Search for the cell housing the specified text and yield its (x, y) center coordinate. 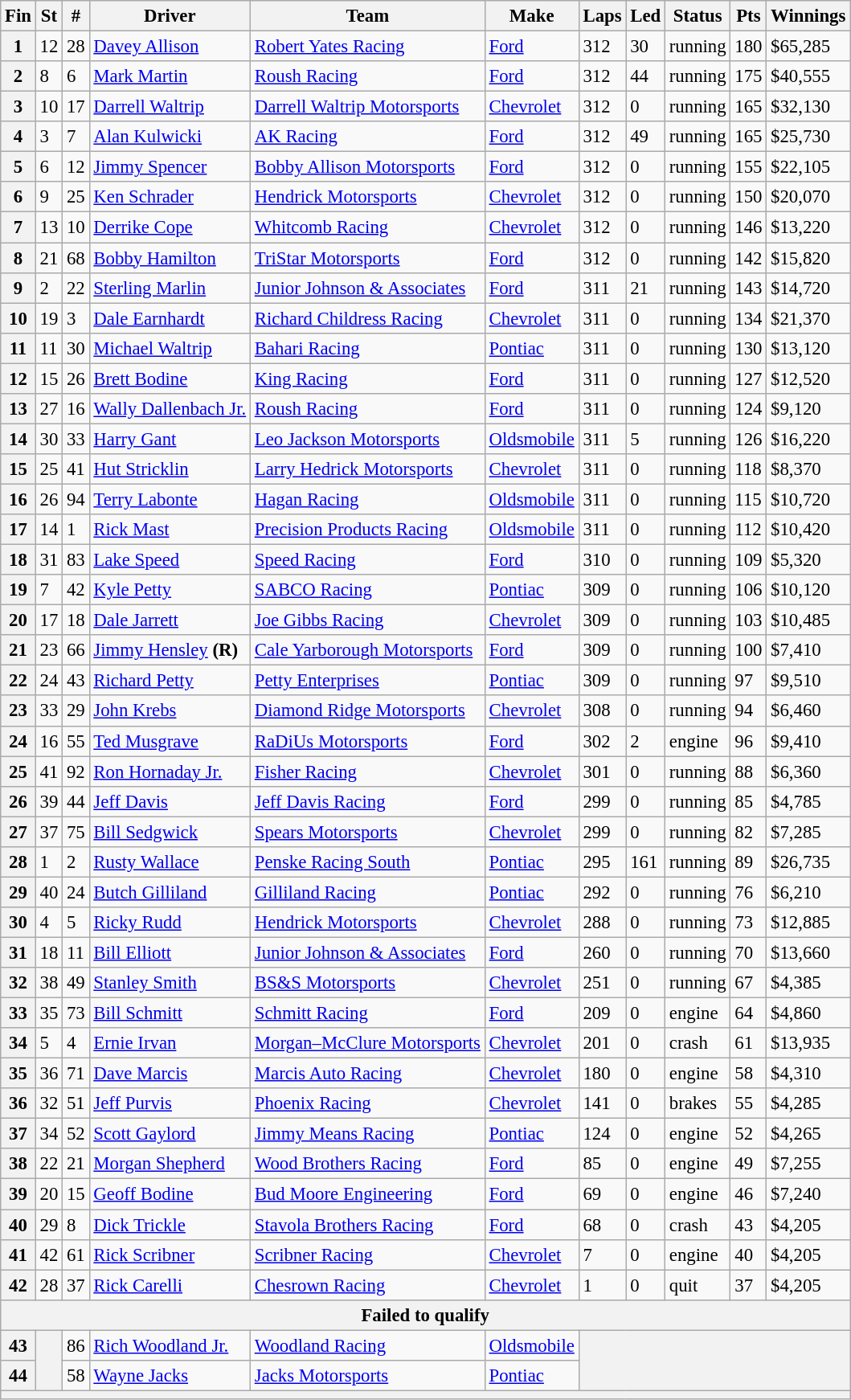
46 (749, 1194)
Bill Schmitt (170, 1013)
$9,120 (808, 409)
$13,660 (808, 952)
Morgan–McClure Motorsports (367, 1043)
89 (749, 862)
288 (603, 923)
Ernie Irvan (170, 1043)
$7,410 (808, 650)
$12,885 (808, 923)
$4,860 (808, 1013)
Leo Jackson Motorsports (367, 439)
112 (749, 530)
Rick Scribner (170, 1255)
Chesrown Racing (367, 1285)
Butch Gilliland (170, 892)
Robert Yates Racing (367, 47)
Darrell Waltrip Motorsports (367, 107)
96 (749, 741)
RaDiUs Motorsports (367, 741)
Jeff Purvis (170, 1103)
$21,370 (808, 318)
155 (749, 167)
brakes (698, 1103)
BS&S Motorsports (367, 983)
Richard Petty (170, 681)
Fin (18, 16)
Rick Carelli (170, 1285)
$14,720 (808, 288)
Sterling Marlin (170, 288)
251 (603, 983)
106 (749, 590)
$9,510 (808, 681)
Dale Jarrett (170, 620)
$6,360 (808, 772)
Bill Sedgwick (170, 832)
$65,285 (808, 47)
Bud Moore Engineering (367, 1194)
Bill Elliott (170, 952)
Wally Dallenbach Jr. (170, 409)
$40,555 (808, 76)
51 (76, 1103)
Mark Martin (170, 76)
141 (603, 1103)
201 (603, 1043)
$13,220 (808, 227)
$10,485 (808, 620)
118 (749, 469)
Davey Allison (170, 47)
$9,410 (808, 741)
Jimmy Means Racing (367, 1134)
$7,285 (808, 832)
$26,735 (808, 862)
$13,935 (808, 1043)
Dale Earnhardt (170, 318)
260 (603, 952)
Schmitt Racing (367, 1013)
83 (76, 560)
$10,120 (808, 590)
quit (698, 1285)
$6,210 (808, 892)
Wayne Jacks (170, 1376)
82 (749, 832)
66 (76, 650)
Jeff Davis Racing (367, 801)
Bobby Hamilton (170, 258)
71 (76, 1074)
Rusty Wallace (170, 862)
Hut Stricklin (170, 469)
64 (749, 1013)
100 (749, 650)
$16,220 (808, 439)
Ted Musgrave (170, 741)
$5,320 (808, 560)
Penske Racing South (367, 862)
Richard Childress Racing (367, 318)
Joe Gibbs Racing (367, 620)
$13,120 (808, 348)
Jimmy Hensley (R) (170, 650)
Scribner Racing (367, 1255)
Team (367, 16)
AK Racing (367, 137)
Lake Speed (170, 560)
Terry Labonte (170, 499)
Stavola Brothers Racing (367, 1225)
292 (603, 892)
Ron Hornaday Jr. (170, 772)
Spears Motorsports (367, 832)
Rick Mast (170, 530)
$6,460 (808, 711)
King Racing (367, 379)
Darrell Waltrip (170, 107)
$10,420 (808, 530)
$4,385 (808, 983)
Morgan Shepherd (170, 1165)
310 (603, 560)
$8,370 (808, 469)
Kyle Petty (170, 590)
Whitcomb Racing (367, 227)
$22,105 (808, 167)
Harry Gant (170, 439)
69 (603, 1194)
Led (646, 16)
St (48, 16)
Ken Schrader (170, 197)
TriStar Motorsports (367, 258)
Jimmy Spencer (170, 167)
Failed to qualify (426, 1315)
Scott Gaylord (170, 1134)
127 (749, 379)
Dave Marcis (170, 1074)
$4,310 (808, 1074)
Speed Racing (367, 560)
109 (749, 560)
Petty Enterprises (367, 681)
$7,255 (808, 1165)
75 (76, 832)
John Krebs (170, 711)
92 (76, 772)
301 (603, 772)
$7,240 (808, 1194)
$4,285 (808, 1103)
143 (749, 288)
115 (749, 499)
150 (749, 197)
Woodland Racing (367, 1345)
Driver (170, 16)
67 (749, 983)
$4,265 (808, 1134)
Laps (603, 16)
SABCO Racing (367, 590)
103 (749, 620)
134 (749, 318)
146 (749, 227)
126 (749, 439)
295 (603, 862)
# (76, 16)
Bobby Allison Motorsports (367, 167)
Hagan Racing (367, 499)
Wood Brothers Racing (367, 1165)
Geoff Bodine (170, 1194)
$4,785 (808, 801)
Pts (749, 16)
88 (749, 772)
Phoenix Racing (367, 1103)
302 (603, 741)
Gilliland Racing (367, 892)
Rich Woodland Jr. (170, 1345)
Jeff Davis (170, 801)
Ricky Rudd (170, 923)
Cale Yarborough Motorsports (367, 650)
Derrike Cope (170, 227)
Michael Waltrip (170, 348)
$10,720 (808, 499)
$12,520 (808, 379)
$15,820 (808, 258)
70 (749, 952)
76 (749, 892)
97 (749, 681)
Precision Products Racing (367, 530)
Jacks Motorsports (367, 1376)
209 (603, 1013)
Winnings (808, 16)
Diamond Ridge Motorsports (367, 711)
Fisher Racing (367, 772)
Marcis Auto Racing (367, 1074)
Status (698, 16)
Make (532, 16)
Brett Bodine (170, 379)
$20,070 (808, 197)
Bahari Racing (367, 348)
$25,730 (808, 137)
142 (749, 258)
175 (749, 76)
86 (76, 1345)
130 (749, 348)
Alan Kulwicki (170, 137)
Larry Hedrick Motorsports (367, 469)
Dick Trickle (170, 1225)
161 (646, 862)
$32,130 (808, 107)
308 (603, 711)
Stanley Smith (170, 983)
